Capture the cell that displays the provided text and extract its [X, Y] central coordinate. 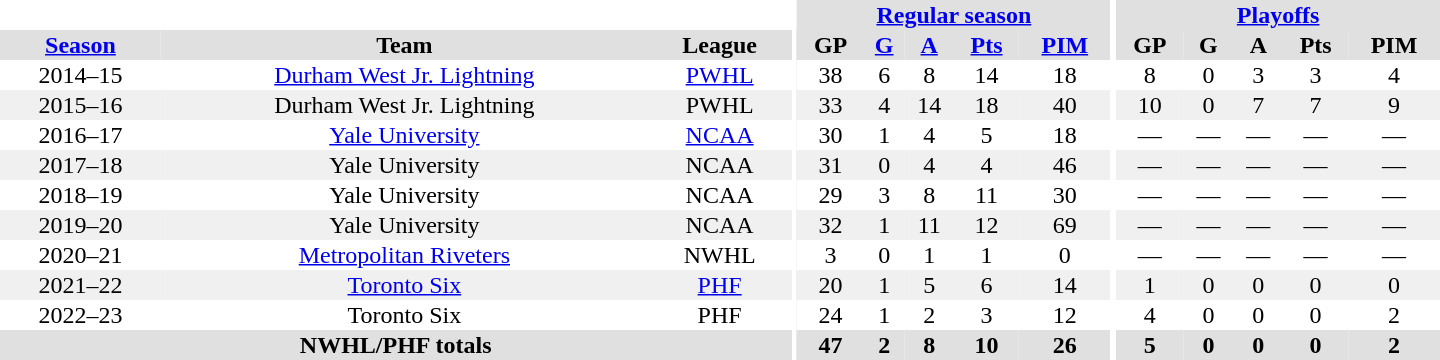
40 [1065, 105]
2018–19 [80, 195]
31 [830, 165]
69 [1065, 225]
2015–16 [80, 105]
Season [80, 45]
33 [830, 105]
47 [830, 345]
Metropolitan Riveters [404, 255]
2014–15 [80, 75]
2016–17 [80, 135]
29 [830, 195]
2017–18 [80, 165]
League [720, 45]
NWHL/PHF totals [396, 345]
9 [1394, 105]
38 [830, 75]
NWHL [720, 255]
46 [1065, 165]
Regular season [954, 15]
20 [830, 285]
32 [830, 225]
2019–20 [80, 225]
26 [1065, 345]
24 [830, 315]
2021–22 [80, 285]
Playoffs [1278, 15]
Team [404, 45]
2022–23 [80, 315]
2020–21 [80, 255]
